Provide the [x, y] coordinate of the cell's center where the given text is located.  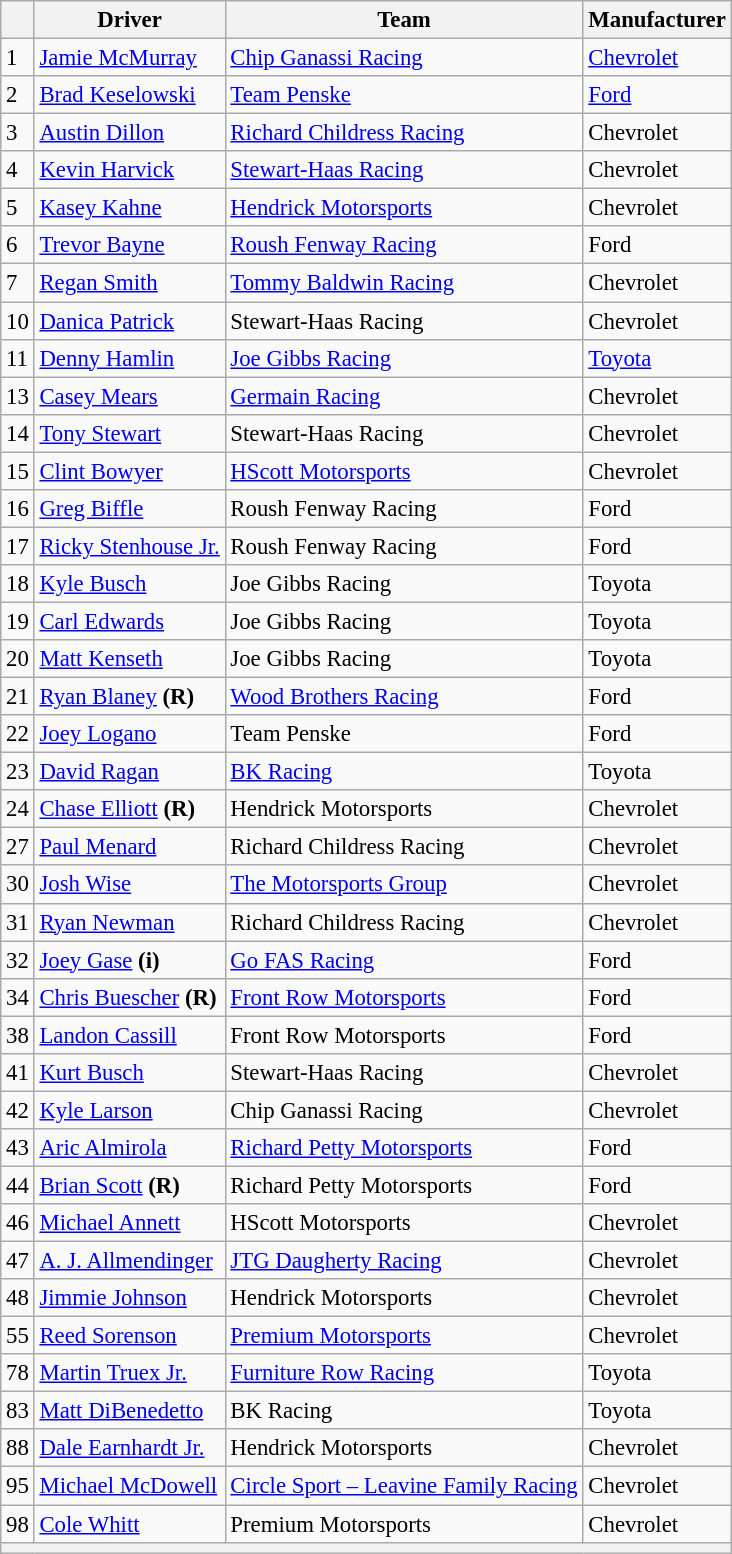
Austin Dillon [130, 133]
19 [18, 621]
18 [18, 584]
22 [18, 734]
43 [18, 1148]
46 [18, 1223]
15 [18, 471]
Carl Edwards [130, 621]
Tommy Baldwin Racing [404, 283]
Kevin Harvick [130, 170]
Kurt Busch [130, 1073]
Team [404, 20]
Josh Wise [130, 885]
20 [18, 659]
JTG Daugherty Racing [404, 1261]
Clint Bowyer [130, 471]
Ryan Blaney (R) [130, 697]
21 [18, 697]
Aric Almirola [130, 1148]
Michael Annett [130, 1223]
31 [18, 922]
Jimmie Johnson [130, 1298]
Cole Whitt [130, 1524]
4 [18, 170]
Brian Scott (R) [130, 1185]
Chase Elliott (R) [130, 809]
83 [18, 1411]
Jamie McMurray [130, 58]
47 [18, 1261]
2 [18, 95]
David Ragan [130, 772]
Ryan Newman [130, 922]
5 [18, 208]
Matt Kenseth [130, 659]
11 [18, 358]
1 [18, 58]
Go FAS Racing [404, 960]
42 [18, 1110]
The Motorsports Group [404, 885]
Tony Stewart [130, 433]
Kasey Kahne [130, 208]
48 [18, 1298]
Reed Sorenson [130, 1336]
Driver [130, 20]
Martin Truex Jr. [130, 1373]
88 [18, 1449]
44 [18, 1185]
Manufacturer [657, 20]
Joey Logano [130, 734]
23 [18, 772]
78 [18, 1373]
Danica Patrick [130, 321]
Ricky Stenhouse Jr. [130, 546]
24 [18, 809]
Joey Gase (i) [130, 960]
Landon Cassill [130, 1035]
Brad Keselowski [130, 95]
Circle Sport – Leavine Family Racing [404, 1486]
32 [18, 960]
Paul Menard [130, 847]
Germain Racing [404, 396]
38 [18, 1035]
17 [18, 546]
55 [18, 1336]
Denny Hamlin [130, 358]
10 [18, 321]
A. J. Allmendinger [130, 1261]
16 [18, 509]
Furniture Row Racing [404, 1373]
34 [18, 997]
Kyle Larson [130, 1110]
13 [18, 396]
7 [18, 283]
3 [18, 133]
27 [18, 847]
41 [18, 1073]
Dale Earnhardt Jr. [130, 1449]
Regan Smith [130, 283]
14 [18, 433]
Michael McDowell [130, 1486]
Matt DiBenedetto [130, 1411]
30 [18, 885]
Greg Biffle [130, 509]
98 [18, 1524]
Trevor Bayne [130, 245]
Kyle Busch [130, 584]
95 [18, 1486]
6 [18, 245]
Chris Buescher (R) [130, 997]
Casey Mears [130, 396]
Wood Brothers Racing [404, 697]
